Return the [X, Y] coordinate for the center point of the cell that contains the specified text.  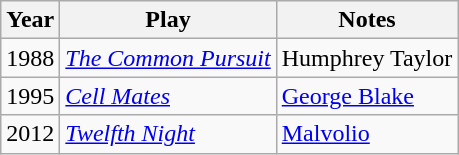
Notes [367, 20]
Year [30, 20]
Cell Mates [168, 96]
Twelfth Night [168, 134]
1995 [30, 96]
1988 [30, 58]
Play [168, 20]
The Common Pursuit [168, 58]
Humphrey Taylor [367, 58]
2012 [30, 134]
George Blake [367, 96]
Malvolio [367, 134]
